Detect which cell encompasses the target text, then output its (X, Y) center coordinate. 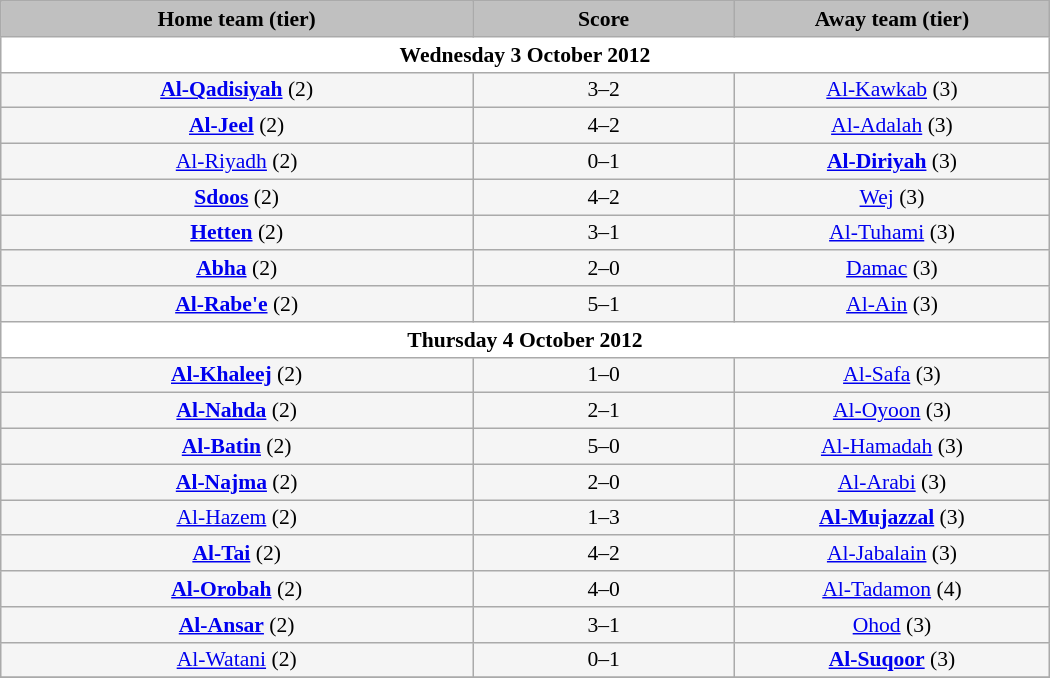
4–0 (604, 589)
5–1 (604, 304)
Al-Rabe'e (2) (237, 304)
Al-Khaleej (2) (237, 375)
Thursday 4 October 2012 (525, 340)
Al-Ansar (2) (237, 625)
Al-Riyadh (2) (237, 162)
Wednesday 3 October 2012 (525, 55)
Score (604, 19)
Al-Ain (3) (892, 304)
Al-Hazem (2) (237, 518)
Al-Adalah (3) (892, 126)
Al-Najma (2) (237, 482)
5–0 (604, 447)
Al-Qadisiyah (2) (237, 90)
Al-Hamadah (3) (892, 447)
Al-Suqoor (3) (892, 660)
Al-Tadamon (4) (892, 589)
Ohod (3) (892, 625)
Damac (3) (892, 269)
2–1 (604, 411)
Sdoos (2) (237, 197)
Al-Kawkab (3) (892, 90)
Hetten (2) (237, 233)
Al-Watani (2) (237, 660)
Al-Safa (3) (892, 375)
Al-Tuhami (3) (892, 233)
Al-Jeel (2) (237, 126)
Al-Batin (2) (237, 447)
Al-Oyoon (3) (892, 411)
Away team (tier) (892, 19)
Al-Jabalain (3) (892, 554)
Al-Arabi (3) (892, 482)
Home team (tier) (237, 19)
1–0 (604, 375)
Al-Orobah (2) (237, 589)
Al-Nahda (2) (237, 411)
3–2 (604, 90)
Al-Mujazzal (3) (892, 518)
Al-Tai (2) (237, 554)
Abha (2) (237, 269)
Wej (3) (892, 197)
1–3 (604, 518)
Al-Diriyah (3) (892, 162)
